Search for the cell housing the specified text and yield its (x, y) center coordinate. 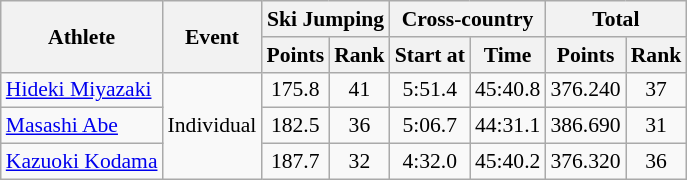
5:51.4 (430, 90)
Start at (430, 55)
Cross-country (468, 19)
386.690 (585, 126)
187.7 (295, 162)
Masashi Abe (82, 126)
Athlete (82, 36)
Ski Jumping (325, 19)
Kazuoki Kodama (82, 162)
Time (508, 55)
45:40.8 (508, 90)
182.5 (295, 126)
Hideki Miyazaki (82, 90)
Total (616, 19)
376.320 (585, 162)
45:40.2 (508, 162)
37 (656, 90)
376.240 (585, 90)
44:31.1 (508, 126)
5:06.7 (430, 126)
175.8 (295, 90)
31 (656, 126)
41 (360, 90)
4:32.0 (430, 162)
32 (360, 162)
Individual (212, 126)
Event (212, 36)
